Search for the cell housing the specified text and yield its [X, Y] center coordinate. 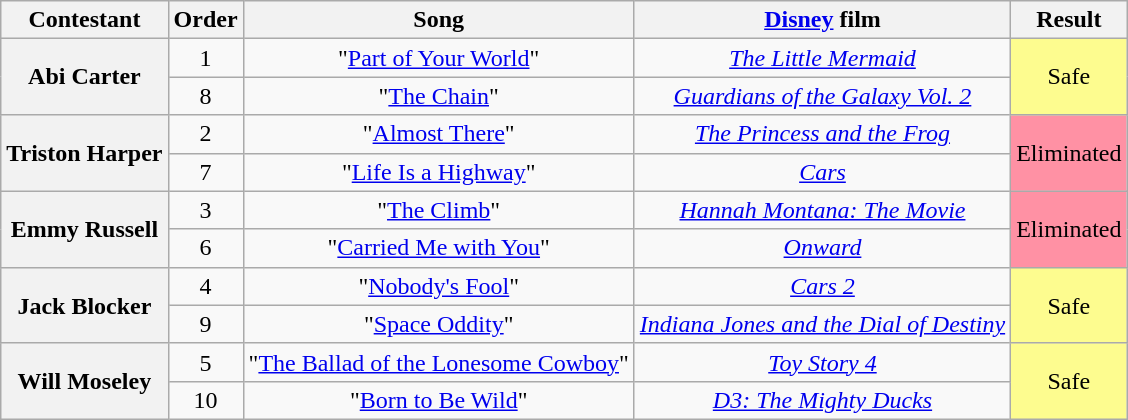
Song [438, 20]
"Carried Me with You" [438, 248]
"The Chain" [438, 96]
Onward [822, 248]
Cars [822, 172]
Indiana Jones and the Dial of Destiny [822, 324]
6 [206, 248]
2 [206, 134]
Abi Carter [84, 77]
"Part of Your World" [438, 58]
Result [1069, 20]
D3: The Mighty Ducks [822, 400]
8 [206, 96]
Jack Blocker [84, 305]
Contestant [84, 20]
Guardians of the Galaxy Vol. 2 [822, 96]
"Nobody's Fool" [438, 286]
Triston Harper [84, 153]
4 [206, 286]
Order [206, 20]
"Space Oddity" [438, 324]
"The Ballad of the Lonesome Cowboy" [438, 362]
The Princess and the Frog [822, 134]
7 [206, 172]
Toy Story 4 [822, 362]
Emmy Russell [84, 229]
10 [206, 400]
Will Moseley [84, 381]
"Life Is a Highway" [438, 172]
Cars 2 [822, 286]
The Little Mermaid [822, 58]
1 [206, 58]
9 [206, 324]
Disney film [822, 20]
"Born to Be Wild" [438, 400]
"Almost There" [438, 134]
5 [206, 362]
"The Climb" [438, 210]
Hannah Montana: The Movie [822, 210]
3 [206, 210]
